Identify which cell holds the provided text, then report its (x, y) central coordinate. 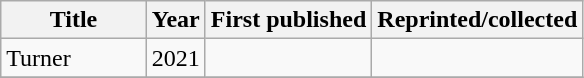
Turner (74, 58)
Year (176, 20)
Title (74, 20)
First published (288, 20)
Reprinted/collected (478, 20)
2021 (176, 58)
